Provide the (x, y) coordinate of the cell's center where the given text is located.  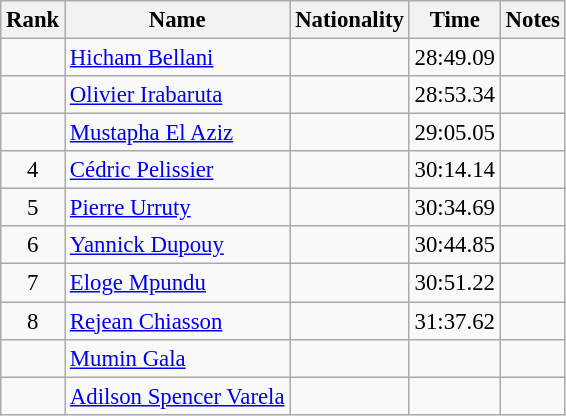
Adilson Spencer Varela (178, 396)
Rejean Chiasson (178, 321)
Time (454, 20)
29:05.05 (454, 133)
Cédric Pelissier (178, 170)
Olivier Irabaruta (178, 95)
31:37.62 (454, 321)
Hicham Bellani (178, 58)
Rank (33, 20)
Pierre Urruty (178, 208)
4 (33, 170)
Eloge Mpundu (178, 283)
Notes (532, 20)
Mustapha El Aziz (178, 133)
Name (178, 20)
Nationality (350, 20)
28:49.09 (454, 58)
30:34.69 (454, 208)
30:14.14 (454, 170)
30:44.85 (454, 245)
28:53.34 (454, 95)
5 (33, 208)
Yannick Dupouy (178, 245)
6 (33, 245)
30:51.22 (454, 283)
8 (33, 321)
Mumin Gala (178, 358)
7 (33, 283)
